Output the [x, y] coordinate of the center of the cell containing the given text.  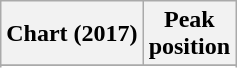
Peakposition [189, 34]
Chart (2017) [72, 34]
